Return [x, y] of the center of cell containing provided text 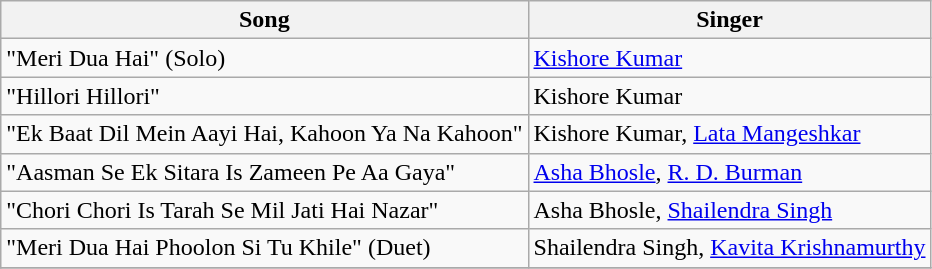
Singer [730, 20]
"Ek Baat Dil Mein Aayi Hai, Kahoon Ya Na Kahoon" [264, 134]
Shailendra Singh, Kavita Krishnamurthy [730, 248]
Asha Bhosle, Shailendra Singh [730, 210]
"Hillori Hillori" [264, 96]
Song [264, 20]
"Chori Chori Is Tarah Se Mil Jati Hai Nazar" [264, 210]
"Meri Dua Hai" (Solo) [264, 58]
"Meri Dua Hai Phoolon Si Tu Khile" (Duet) [264, 248]
Asha Bhosle, R. D. Burman [730, 172]
"Aasman Se Ek Sitara Is Zameen Pe Aa Gaya" [264, 172]
Kishore Kumar, Lata Mangeshkar [730, 134]
